Return the (X, Y) coordinate for the center point of the cell that contains the specified text.  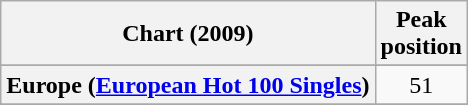
Europe (European Hot 100 Singles) (188, 85)
51 (421, 85)
Peakposition (421, 34)
Chart (2009) (188, 34)
